Find where the given text appears and provide that cell's center as [X, Y] coordinate. 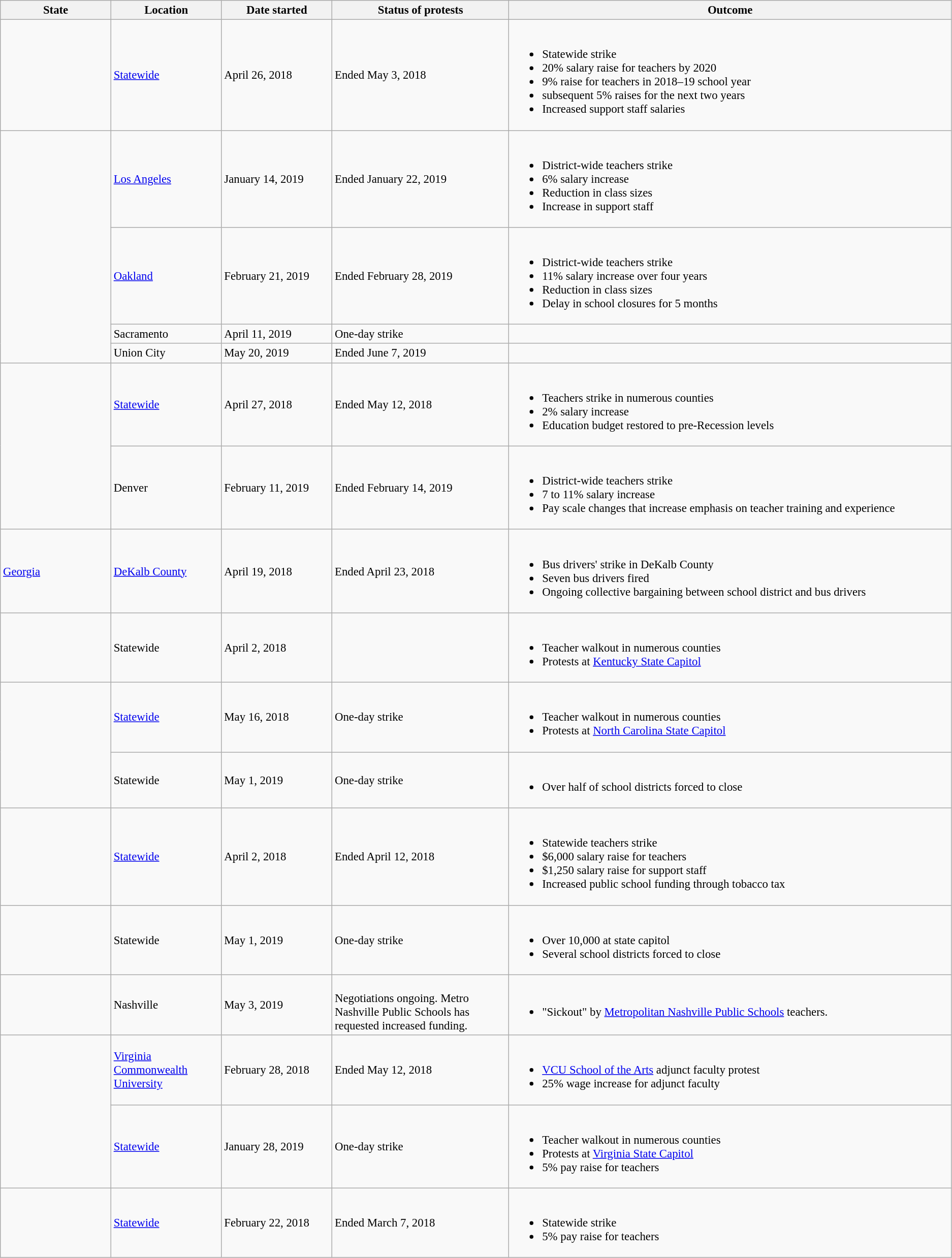
Bus drivers' strike in DeKalb CountySeven bus drivers firedOngoing collective bargaining between school district and bus drivers [731, 571]
April 27, 2018 [277, 404]
Georgia [56, 571]
Sacramento [166, 334]
Virginia Commonwealth University [166, 1070]
February 28, 2018 [277, 1070]
Ended May 3, 2018 [421, 75]
Teacher walkout in numerous countiesProtests at North Carolina State Capitol [731, 717]
Ended April 23, 2018 [421, 571]
Ended April 12, 2018 [421, 856]
January 14, 2019 [277, 179]
Over 10,000 at state capitolSeveral school districts forced to close [731, 940]
Ended February 28, 2019 [421, 276]
April 26, 2018 [277, 75]
February 11, 2019 [277, 488]
May 16, 2018 [277, 717]
April 19, 2018 [277, 571]
Nashville [166, 1005]
State [56, 10]
May 3, 2019 [277, 1005]
DeKalb County [166, 571]
Negotiations ongoing. Metro Nashville Public Schools has requested increased funding. [421, 1005]
Teacher walkout in numerous countiesProtests at Virginia State Capitol5% pay raise for teachers [731, 1146]
Union City [166, 353]
Outcome [731, 10]
District-wide teachers strike6% salary increaseReduction in class sizesIncrease in support staff [731, 179]
Ended June 7, 2019 [421, 353]
February 21, 2019 [277, 276]
Over half of school districts forced to close [731, 780]
Statewide teachers strike$6,000 salary raise for teachers$1,250 salary raise for support staffIncreased public school funding through tobacco tax [731, 856]
Teachers strike in numerous counties2% salary increaseEducation budget restored to pre-Recession levels [731, 404]
Date started [277, 10]
Denver [166, 488]
"Sickout" by Metropolitan Nashville Public Schools teachers. [731, 1005]
April 11, 2019 [277, 334]
February 22, 2018 [277, 1223]
VCU School of the Arts adjunct faculty protest25% wage increase for adjunct faculty [731, 1070]
Los Angeles [166, 179]
Statewide strike5% pay raise for teachers [731, 1223]
Ended February 14, 2019 [421, 488]
Oakland [166, 276]
Ended January 22, 2019 [421, 179]
Status of protests [421, 10]
District-wide teachers strike7 to 11% salary increasePay scale changes that increase emphasis on teacher training and experience [731, 488]
District-wide teachers strike11% salary increase over four yearsReduction in class sizesDelay in school closures for 5 months [731, 276]
Location [166, 10]
Ended March 7, 2018 [421, 1223]
May 20, 2019 [277, 353]
January 28, 2019 [277, 1146]
Teacher walkout in numerous countiesProtests at Kentucky State Capitol [731, 648]
